Provide the (x, y) coordinate of the cell's center where the given text is located.  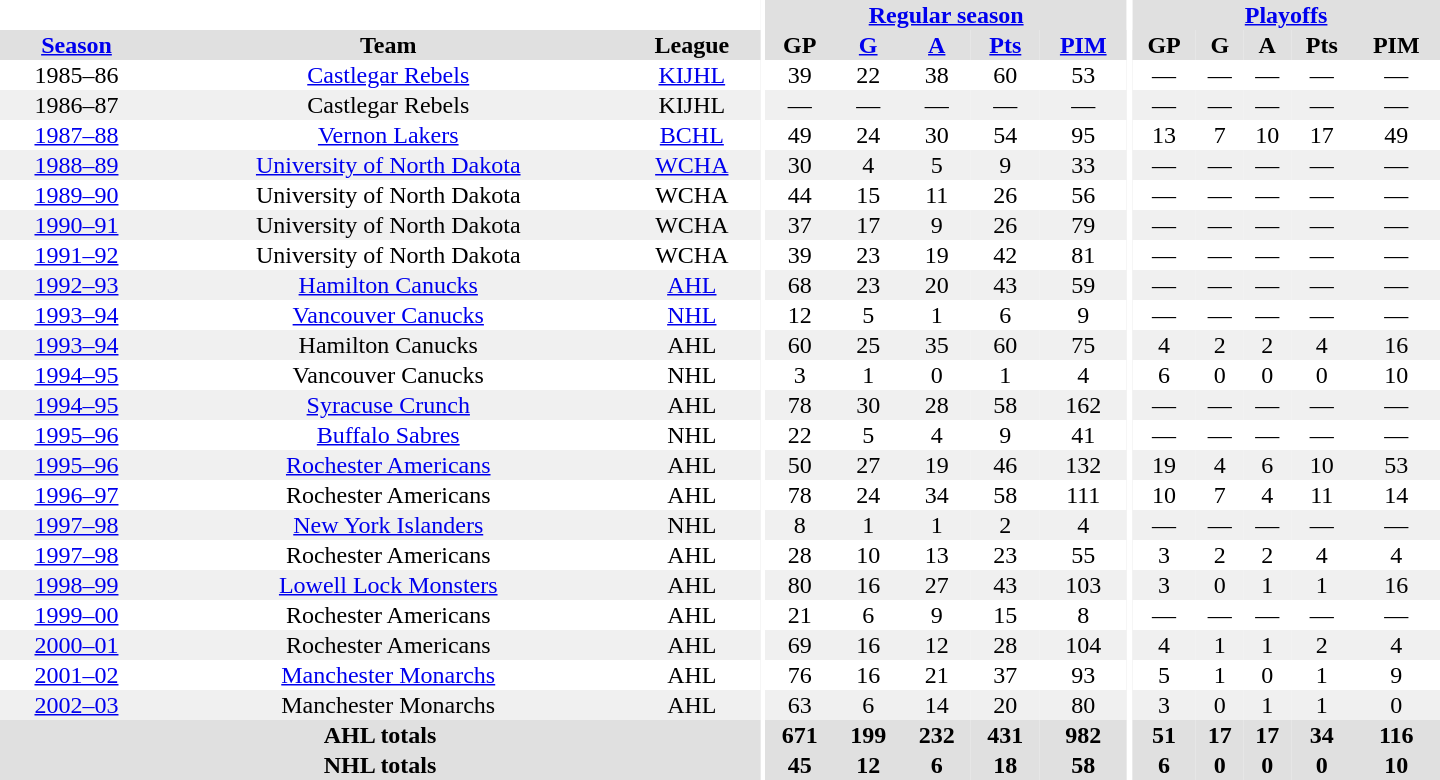
Team (388, 45)
42 (1006, 255)
111 (1084, 495)
132 (1084, 465)
63 (800, 705)
104 (1084, 645)
79 (1084, 225)
1985–86 (76, 75)
1987–88 (76, 135)
69 (800, 645)
59 (1084, 285)
38 (936, 75)
44 (800, 195)
1986–87 (76, 105)
431 (1006, 735)
1990–91 (76, 225)
199 (868, 735)
116 (1396, 735)
76 (800, 675)
Playoffs (1286, 15)
Lowell Lock Monsters (388, 585)
982 (1084, 735)
1991–92 (76, 255)
AHL totals (380, 735)
Vernon Lakers (388, 135)
232 (936, 735)
95 (1084, 135)
Buffalo Sabres (388, 435)
Season (76, 45)
55 (1084, 555)
162 (1084, 405)
75 (1084, 345)
50 (800, 465)
18 (1006, 765)
33 (1084, 165)
1989–90 (76, 195)
2002–03 (76, 705)
68 (800, 285)
2001–02 (76, 675)
Syracuse Crunch (388, 405)
New York Islanders (388, 525)
46 (1006, 465)
1999–00 (76, 615)
56 (1084, 195)
45 (800, 765)
1992–93 (76, 285)
1996–97 (76, 495)
BCHL (692, 135)
League (692, 45)
1988–89 (76, 165)
671 (800, 735)
NHL totals (380, 765)
81 (1084, 255)
35 (936, 345)
41 (1084, 435)
51 (1164, 735)
25 (868, 345)
103 (1084, 585)
2000–01 (76, 645)
1998–99 (76, 585)
54 (1006, 135)
Regular season (946, 15)
93 (1084, 675)
